Provide the [X, Y] coordinate of the cell's center where the given text is located.  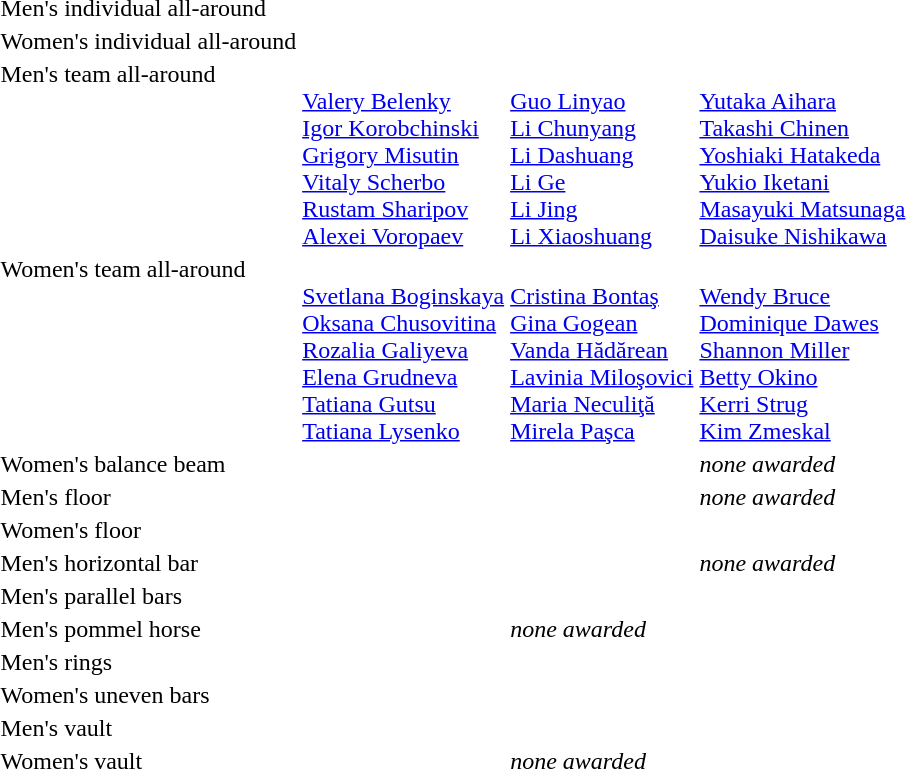
none awarded [602, 629]
Cristina BontaşGina GogeanVanda HădăreanLavinia MiloşoviciMaria NeculiţăMirela Paşca [602, 350]
Guo LinyaoLi ChunyangLi DashuangLi GeLi JingLi Xiaoshuang [602, 155]
Valery BelenkyIgor KorobchinskiGrigory MisutinVitaly ScherboRustam SharipovAlexei Voropaev [404, 155]
Svetlana BoginskayaOksana ChusovitinaRozalia GaliyevaElena GrudnevaTatiana GutsuTatiana Lysenko [404, 350]
